Return [X, Y] of the center of cell containing provided text 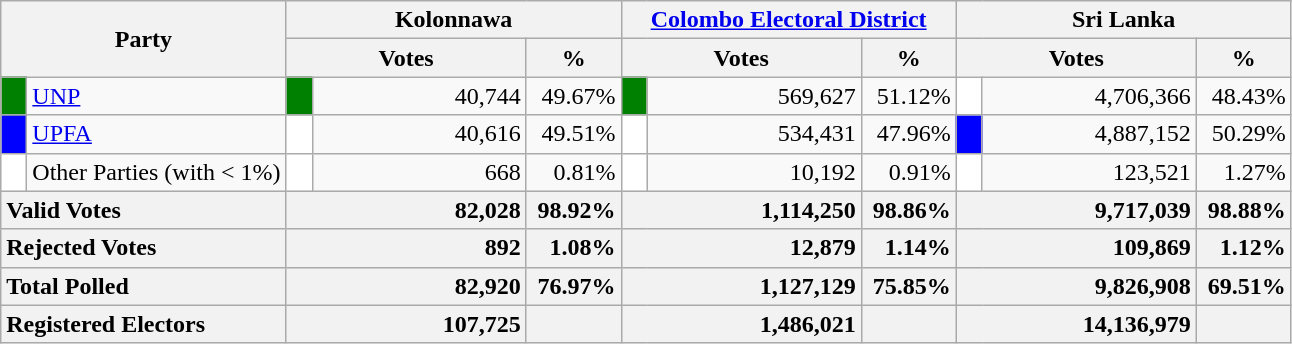
12,879 [741, 248]
107,725 [406, 324]
1.14% [908, 248]
4,706,366 [1089, 96]
40,744 [419, 96]
892 [406, 248]
98.92% [574, 210]
82,028 [406, 210]
47.96% [908, 134]
9,717,039 [1076, 210]
48.43% [1244, 96]
49.51% [574, 134]
1.27% [1244, 172]
98.86% [908, 210]
4,887,152 [1089, 134]
Colombo Electoral District [788, 20]
Other Parties (with < 1%) [156, 172]
1,114,250 [741, 210]
668 [419, 172]
123,521 [1089, 172]
69.51% [1244, 286]
82,920 [406, 286]
1,486,021 [741, 324]
14,136,979 [1076, 324]
0.81% [574, 172]
1,127,129 [741, 286]
76.97% [574, 286]
Sri Lanka [1124, 20]
50.29% [1244, 134]
109,869 [1076, 248]
51.12% [908, 96]
Rejected Votes [144, 248]
Party [144, 39]
Registered Electors [144, 324]
534,431 [754, 134]
Kolonnawa [454, 20]
0.91% [908, 172]
1.12% [1244, 248]
569,627 [754, 96]
75.85% [908, 286]
UPFA [156, 134]
10,192 [754, 172]
Valid Votes [144, 210]
Total Polled [144, 286]
UNP [156, 96]
1.08% [574, 248]
49.67% [574, 96]
98.88% [1244, 210]
40,616 [419, 134]
9,826,908 [1076, 286]
